Extract the (x, y) coordinate from the center of the cell holding the provided text.  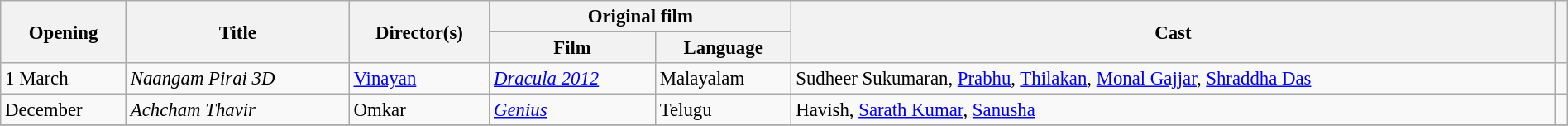
Havish, Sarath Kumar, Sanusha (1173, 110)
Director(s) (419, 31)
1 March (64, 79)
Malayalam (723, 79)
Omkar (419, 110)
Sudheer Sukumaran, Prabhu, Thilakan, Monal Gajjar, Shraddha Das (1173, 79)
Title (237, 31)
Opening (64, 31)
Film (572, 48)
Language (723, 48)
Dracula 2012 (572, 79)
Telugu (723, 110)
December (64, 110)
Naangam Pirai 3D (237, 79)
Original film (640, 17)
Genius (572, 110)
Cast (1173, 31)
Achcham Thavir (237, 110)
Vinayan (419, 79)
